Return the [x, y] coordinate for the center point of the cell that contains the specified text.  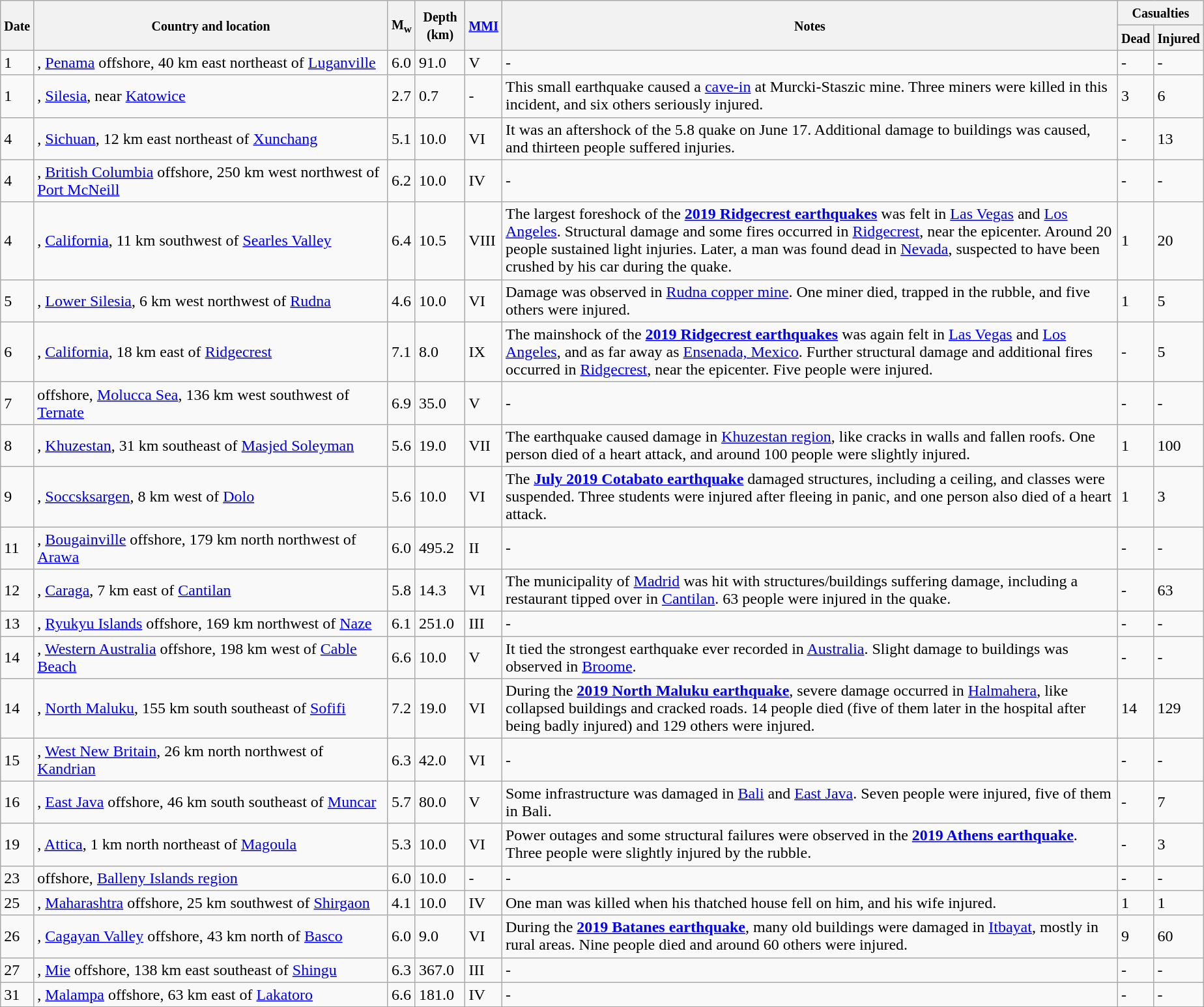
495.2 [440, 547]
, California, 18 km east of Ridgecrest [211, 352]
14.3 [440, 590]
31 [17, 995]
Casualties [1160, 13]
6.9 [401, 403]
26 [17, 937]
20 [1179, 241]
It was an aftershock of the 5.8 quake on June 17. Additional damage to buildings was caused, and thirteen people suffered injuries. [809, 138]
Country and location [211, 25]
, Western Australia offshore, 198 km west of Cable Beach [211, 658]
, Caraga, 7 km east of Cantilan [211, 590]
VIII [483, 241]
6.4 [401, 241]
, North Maluku, 155 km south southeast of Sofifi [211, 709]
42.0 [440, 759]
Some infrastructure was damaged in Bali and East Java. Seven people were injured, five of them in Bali. [809, 802]
, Silesia, near Katowice [211, 96]
Mw [401, 25]
0.7 [440, 96]
It tied the strongest earthquake ever recorded in Australia. Slight damage to buildings was observed in Broome. [809, 658]
4.6 [401, 301]
Depth (km) [440, 25]
, Attica, 1 km north northeast of Magoula [211, 844]
VII [483, 446]
Power outages and some structural failures were observed in the 2019 Athens earthquake. Three people were slightly injured by the rubble. [809, 844]
, Bougainville offshore, 179 km north northwest of Arawa [211, 547]
, Soccsksargen, 8 km west of Dolo [211, 496]
8 [17, 446]
, Ryukyu Islands offshore, 169 km northwest of Naze [211, 624]
Injured [1179, 38]
, Maharashtra offshore, 25 km southwest of Shirgaon [211, 903]
, British Columbia offshore, 250 km west northwest of Port McNeill [211, 181]
367.0 [440, 970]
, Cagayan Valley offshore, 43 km north of Basco [211, 937]
offshore, Balleny Islands region [211, 878]
63 [1179, 590]
4.1 [401, 903]
7.2 [401, 709]
One man was killed when his thatched house fell on him, and his wife injured. [809, 903]
11 [17, 547]
9.0 [440, 937]
, West New Britain, 26 km north northwest of Kandrian [211, 759]
, Lower Silesia, 6 km west northwest of Rudna [211, 301]
Notes [809, 25]
25 [17, 903]
5.3 [401, 844]
181.0 [440, 995]
, Malampa offshore, 63 km east of Lakatoro [211, 995]
16 [17, 802]
, East Java offshore, 46 km south southeast of Muncar [211, 802]
This small earthquake caused a cave-in at Murcki-Staszic mine. Three miners were killed in this incident, and six others seriously injured. [809, 96]
, Sichuan, 12 km east northeast of Xunchang [211, 138]
5.8 [401, 590]
27 [17, 970]
Dead [1136, 38]
Date [17, 25]
100 [1179, 446]
12 [17, 590]
80.0 [440, 802]
, Khuzestan, 31 km southeast of Masjed Soleyman [211, 446]
129 [1179, 709]
60 [1179, 937]
35.0 [440, 403]
6.2 [401, 181]
251.0 [440, 624]
19 [17, 844]
2.7 [401, 96]
7.1 [401, 352]
, Penama offshore, 40 km east northeast of Luganville [211, 63]
, Mie offshore, 138 km east southeast of Shingu [211, 970]
91.0 [440, 63]
15 [17, 759]
MMI [483, 25]
6.1 [401, 624]
5.1 [401, 138]
IX [483, 352]
10.5 [440, 241]
, California, 11 km southwest of Searles Valley [211, 241]
II [483, 547]
5.7 [401, 802]
Damage was observed in Rudna copper mine. One miner died, trapped in the rubble, and five others were injured. [809, 301]
8.0 [440, 352]
23 [17, 878]
offshore, Molucca Sea, 136 km west southwest of Ternate [211, 403]
